Capture the cell that displays the provided text and extract its [X, Y] central coordinate. 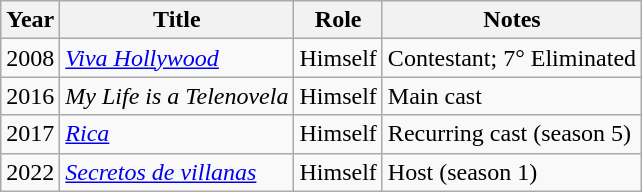
Title [177, 20]
Notes [512, 20]
2016 [30, 96]
Rica [177, 134]
Role [338, 20]
2017 [30, 134]
Host (season 1) [512, 172]
2022 [30, 172]
2008 [30, 58]
Secretos de villanas [177, 172]
Viva Hollywood [177, 58]
Contestant; 7° Eliminated [512, 58]
Year [30, 20]
Main cast [512, 96]
Recurring cast (season 5) [512, 134]
My Life is a Telenovela [177, 96]
